Capture the cell that displays the provided text and extract its (X, Y) central coordinate. 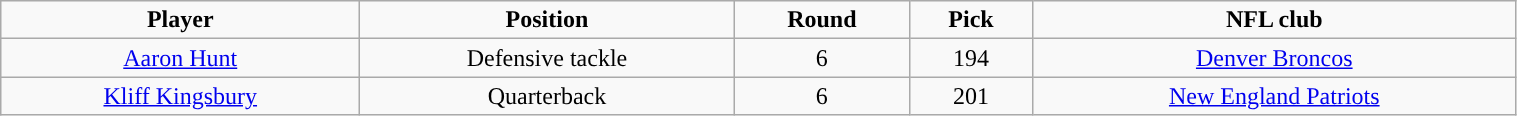
Player (180, 20)
Defensive tackle (547, 58)
New England Patriots (1274, 96)
NFL club (1274, 20)
Kliff Kingsbury (180, 96)
Aaron Hunt (180, 58)
201 (972, 96)
Pick (972, 20)
Denver Broncos (1274, 58)
Round (822, 20)
194 (972, 58)
Position (547, 20)
Quarterback (547, 96)
